Determine the (X, Y) coordinate at the center of the cell enclosing the given text.  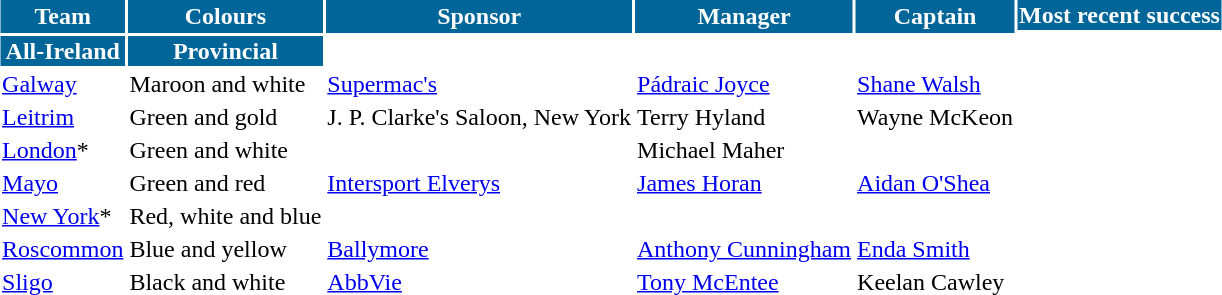
Anthony Cunningham (744, 249)
All-Ireland (63, 51)
Leitrim (63, 117)
Green and gold (226, 117)
Aidan O'Shea (936, 183)
Intersport Elverys (480, 183)
J. P. Clarke's Saloon, New York (480, 117)
Shane Walsh (936, 84)
Ballymore (480, 249)
New York* (63, 216)
Pádraic Joyce (744, 84)
James Horan (744, 183)
Captain (936, 16)
Provincial (226, 51)
Blue and yellow (226, 249)
Michael Maher (744, 150)
Colours (226, 16)
Manager (744, 16)
Mayo (63, 183)
Galway (63, 84)
Sponsor (480, 16)
Maroon and white (226, 84)
Green and red (226, 183)
Red, white and blue (226, 216)
Most recent success (1120, 15)
Team (63, 16)
Supermac's (480, 84)
London* (63, 150)
Roscommon (63, 249)
Terry Hyland (744, 117)
Enda Smith (936, 249)
Wayne McKeon (936, 117)
Green and white (226, 150)
